Capture the cell that displays the provided text and extract its (x, y) central coordinate. 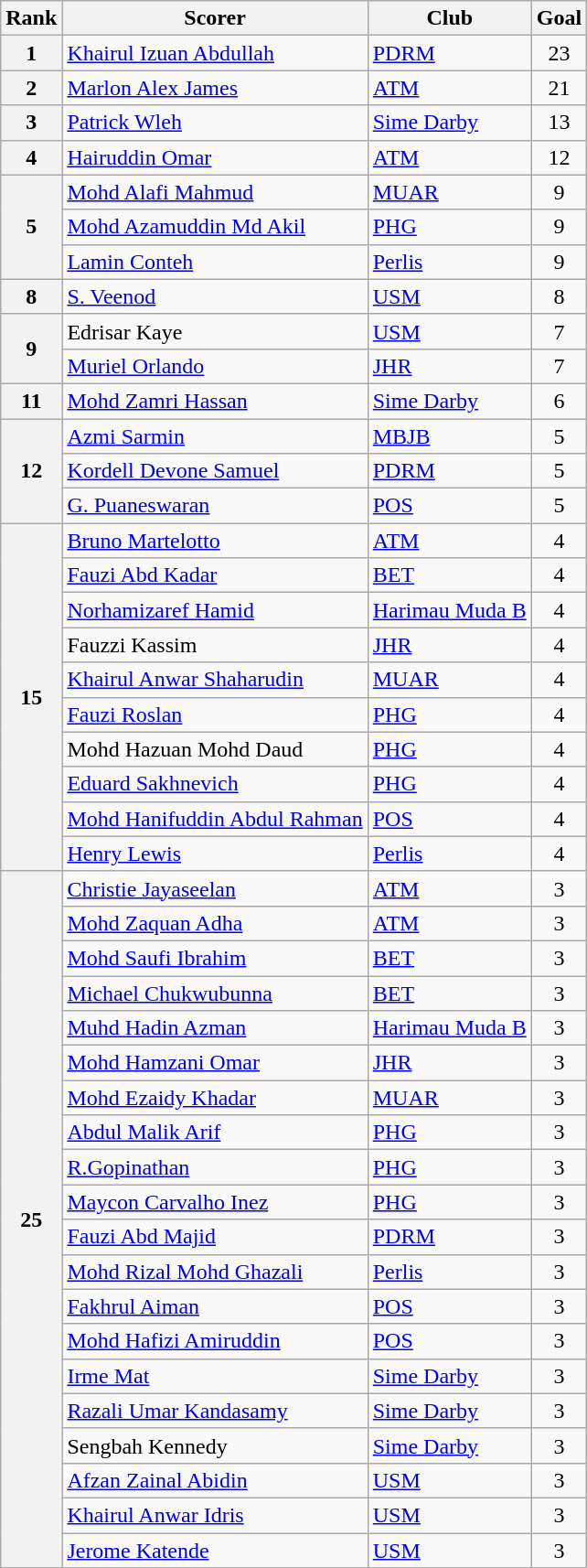
Norhamizaref Hamid (215, 610)
Azmi Sarmin (215, 436)
Hairuddin Omar (215, 157)
Scorer (215, 18)
Fauzi Abd Majid (215, 1237)
Mohd Zaquan Adha (215, 923)
Mohd Ezaidy Khadar (215, 1098)
Khairul Anwar Shaharudin (215, 680)
Fauzi Abd Kadar (215, 575)
Henry Lewis (215, 854)
MBJB (450, 436)
Rank (31, 18)
R.Gopinathan (215, 1167)
25 (31, 1219)
Patrick Wleh (215, 123)
Christie Jayaseelan (215, 888)
Muhd Hadin Azman (215, 1028)
2 (31, 88)
Abdul Malik Arif (215, 1133)
Mohd Hanifuddin Abdul Rahman (215, 819)
Khairul Anwar Idris (215, 1515)
Mohd Hazuan Mohd Daud (215, 749)
Irme Mat (215, 1376)
1 (31, 53)
Mohd Saufi Ibrahim (215, 958)
Sengbah Kennedy (215, 1445)
Marlon Alex James (215, 88)
Michael Chukwubunna (215, 993)
Mohd Zamri Hassan (215, 401)
Kordell Devone Samuel (215, 471)
15 (31, 697)
Mohd Rizal Mohd Ghazali (215, 1272)
Goal (559, 18)
Fauzzi Kassim (215, 645)
Club (450, 18)
Maycon Carvalho Inez (215, 1202)
Jerome Katende (215, 1551)
Khairul Izuan Abdullah (215, 53)
Fauzi Roslan (215, 714)
Mohd Hamzani Omar (215, 1063)
Bruno Martelotto (215, 541)
Eduard Sakhnevich (215, 784)
Mohd Hafizi Amiruddin (215, 1341)
Mohd Azamuddin Md Akil (215, 227)
Fakhrul Aiman (215, 1306)
Edrisar Kaye (215, 331)
6 (559, 401)
21 (559, 88)
Lamin Conteh (215, 262)
Mohd Alafi Mahmud (215, 192)
S. Veenod (215, 296)
13 (559, 123)
23 (559, 53)
Afzan Zainal Abidin (215, 1480)
11 (31, 401)
Muriel Orlando (215, 366)
Razali Umar Kandasamy (215, 1411)
G. Puaneswaran (215, 506)
